Identify which cell holds the provided text, then report its [X, Y] central coordinate. 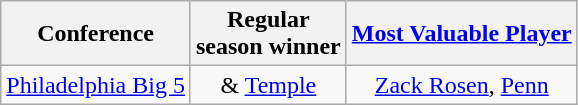
Zack Rosen, Penn [462, 85]
Regular season winner [268, 34]
Most Valuable Player [462, 34]
Philadelphia Big 5 [96, 85]
Conference [96, 34]
& Temple [268, 85]
